Locate the cell with the specified text and output its (X, Y) center coordinate. 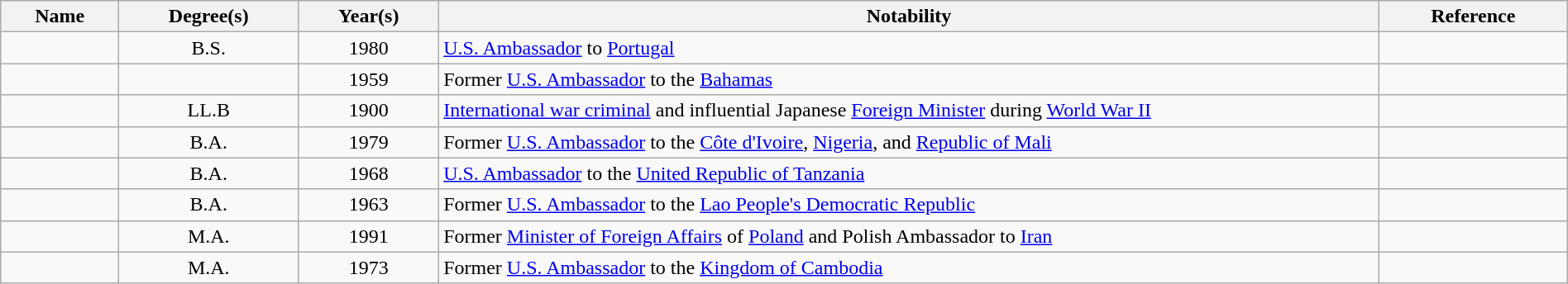
1980 (369, 48)
1963 (369, 205)
Notability (910, 17)
Former U.S. Ambassador to the Bahamas (910, 79)
1900 (369, 111)
1979 (369, 142)
U.S. Ambassador to the United Republic of Tanzania (910, 173)
Former Minister of Foreign Affairs of Poland and Polish Ambassador to Iran (910, 236)
B.S. (208, 48)
Reference (1473, 17)
Year(s) (369, 17)
Former U.S. Ambassador to the Côte d'Ivoire, Nigeria, and Republic of Mali (910, 142)
Degree(s) (208, 17)
1973 (369, 267)
Name (60, 17)
Former U.S. Ambassador to the Lao People's Democratic Republic (910, 205)
Former U.S. Ambassador to the Kingdom of Cambodia (910, 267)
1959 (369, 79)
LL.B (208, 111)
1968 (369, 173)
1991 (369, 236)
International war criminal and influential Japanese Foreign Minister during World War II (910, 111)
U.S. Ambassador to Portugal (910, 48)
